Extract the [X, Y] coordinate from the center of the cell holding the provided text.  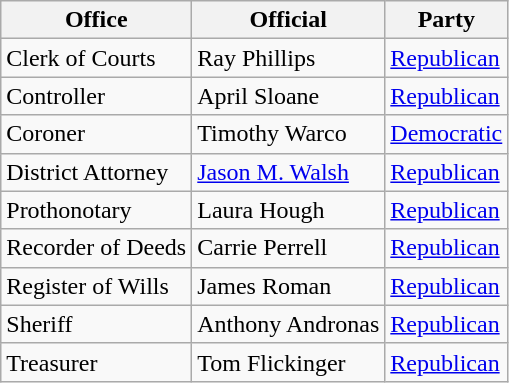
Sheriff [96, 324]
April Sloane [288, 96]
Recorder of Deeds [96, 248]
Prothonotary [96, 210]
Carrie Perrell [288, 248]
James Roman [288, 286]
Ray Phillips [288, 58]
Party [446, 20]
Laura Hough [288, 210]
Controller [96, 96]
Jason M. Walsh [288, 172]
Coroner [96, 134]
District Attorney [96, 172]
Official [288, 20]
Treasurer [96, 362]
Anthony Andronas [288, 324]
Democratic [446, 134]
Clerk of Courts [96, 58]
Register of Wills [96, 286]
Office [96, 20]
Timothy Warco [288, 134]
Tom Flickinger [288, 362]
